Provide the (X, Y) coordinate of the cell's center where the given text is located.  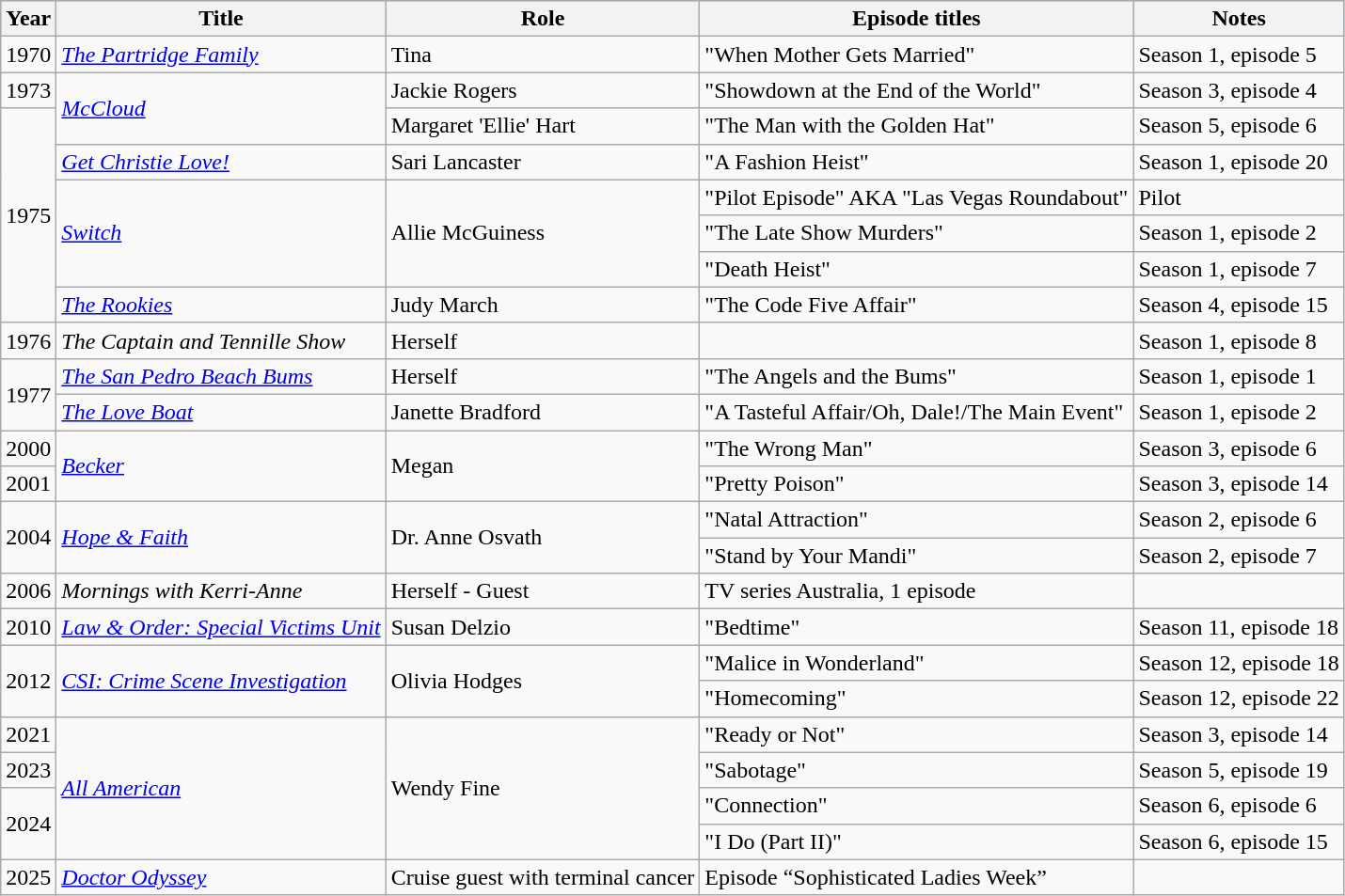
Season 1, episode 7 (1239, 269)
The Rookies (221, 305)
2023 (28, 770)
"The Wrong Man" (916, 448)
Tina (543, 55)
Dr. Anne Osvath (543, 538)
CSI: Crime Scene Investigation (221, 681)
1975 (28, 215)
McCloud (221, 108)
2000 (28, 448)
"Ready or Not" (916, 734)
"Showdown at the End of the World" (916, 90)
The Captain and Tennille Show (221, 340)
Season 6, episode 6 (1239, 806)
2025 (28, 877)
"Malice in Wonderland" (916, 663)
Allie McGuiness (543, 233)
1976 (28, 340)
Wendy Fine (543, 788)
Season 12, episode 18 (1239, 663)
"A Tasteful Affair/Oh, Dale!/The Main Event" (916, 412)
Sari Lancaster (543, 162)
Jackie Rogers (543, 90)
Megan (543, 466)
"The Code Five Affair" (916, 305)
Margaret 'Ellie' Hart (543, 126)
2004 (28, 538)
Season 3, episode 4 (1239, 90)
Cruise guest with terminal cancer (543, 877)
"Sabotage" (916, 770)
"I Do (Part II)" (916, 841)
The Love Boat (221, 412)
Year (28, 19)
Episode titles (916, 19)
2021 (28, 734)
Season 5, episode 6 (1239, 126)
TV series Australia, 1 episode (916, 591)
"Death Heist" (916, 269)
Olivia Hodges (543, 681)
Judy March (543, 305)
"Connection" (916, 806)
Season 1, episode 5 (1239, 55)
Season 2, episode 6 (1239, 520)
Season 4, episode 15 (1239, 305)
Hope & Faith (221, 538)
Season 5, episode 19 (1239, 770)
"The Man with the Golden Hat" (916, 126)
"Bedtime" (916, 627)
Doctor Odyssey (221, 877)
Role (543, 19)
1970 (28, 55)
Season 6, episode 15 (1239, 841)
Title (221, 19)
Becker (221, 466)
Get Christie Love! (221, 162)
"Pretty Poison" (916, 484)
Pilot (1239, 197)
2012 (28, 681)
Season 2, episode 7 (1239, 556)
The Partridge Family (221, 55)
2024 (28, 824)
Season 3, episode 6 (1239, 448)
Episode “Sophisticated Ladies Week” (916, 877)
The San Pedro Beach Bums (221, 376)
2006 (28, 591)
2010 (28, 627)
"A Fashion Heist" (916, 162)
"When Mother Gets Married" (916, 55)
1973 (28, 90)
Janette Bradford (543, 412)
Susan Delzio (543, 627)
Herself - Guest (543, 591)
"Natal Attraction" (916, 520)
"Homecoming" (916, 699)
Switch (221, 233)
"The Late Show Murders" (916, 233)
Law & Order: Special Victims Unit (221, 627)
Season 1, episode 20 (1239, 162)
Season 1, episode 8 (1239, 340)
Season 1, episode 1 (1239, 376)
"Pilot Episode" AKA "Las Vegas Roundabout" (916, 197)
1977 (28, 394)
"Stand by Your Mandi" (916, 556)
Mornings with Kerri-Anne (221, 591)
Season 12, episode 22 (1239, 699)
All American (221, 788)
"The Angels and the Bums" (916, 376)
2001 (28, 484)
Notes (1239, 19)
Season 11, episode 18 (1239, 627)
